For the text-containing cell, return its midpoint in (X, Y) coordinate format. 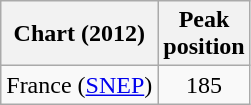
Chart (2012) (80, 34)
185 (204, 85)
France (SNEP) (80, 85)
Peakposition (204, 34)
